For the text-containing cell, return its midpoint in (x, y) coordinate format. 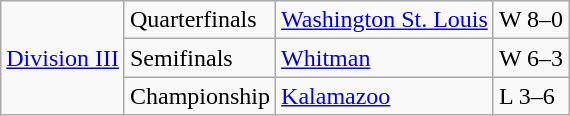
L 3–6 (530, 96)
Washington St. Louis (385, 20)
Quarterfinals (200, 20)
Semifinals (200, 58)
W 8–0 (530, 20)
W 6–3 (530, 58)
Whitman (385, 58)
Kalamazoo (385, 96)
Championship (200, 96)
Division III (63, 58)
